Extract the [x, y] coordinate from the center of the cell holding the provided text.  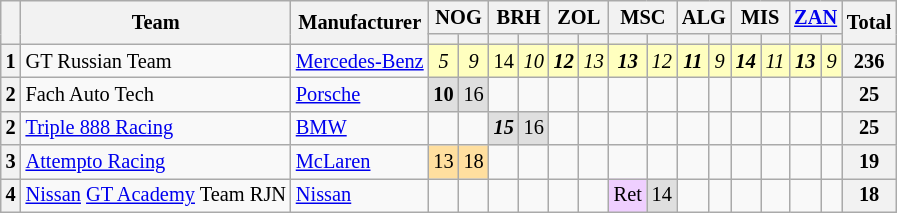
ALG [704, 17]
Porsche [360, 94]
Total [869, 22]
GT Russian Team [156, 61]
ZOL [579, 17]
BMW [360, 128]
Fach Auto Tech [156, 94]
Attempto Racing [156, 162]
Triple 888 Racing [156, 128]
McLaren [360, 162]
1 [11, 61]
Nissan [360, 195]
MSC [643, 17]
Ret [628, 195]
MIS [760, 17]
BRH [519, 17]
Team [156, 22]
5 [444, 61]
ZAN [816, 17]
19 [869, 162]
Manufacturer [360, 22]
Mercedes-Benz [360, 61]
NOG [459, 17]
3 [11, 162]
15 [504, 128]
4 [11, 195]
236 [869, 61]
Nissan GT Academy Team RJN [156, 195]
